Capture the cell that displays the provided text and extract its [X, Y] central coordinate. 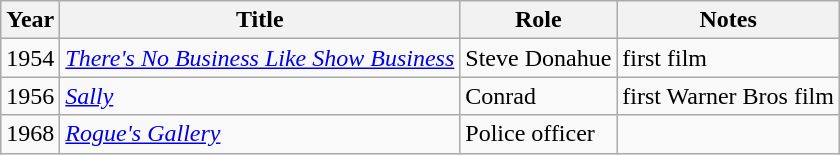
Role [538, 20]
There's No Business Like Show Business [260, 58]
Sally [260, 96]
Rogue's Gallery [260, 134]
Police officer [538, 134]
first film [728, 58]
1954 [30, 58]
first Warner Bros film [728, 96]
Conrad [538, 96]
Steve Donahue [538, 58]
1968 [30, 134]
Title [260, 20]
Year [30, 20]
Notes [728, 20]
1956 [30, 96]
